Provide the (x, y) coordinate of the cell's center where the given text is located.  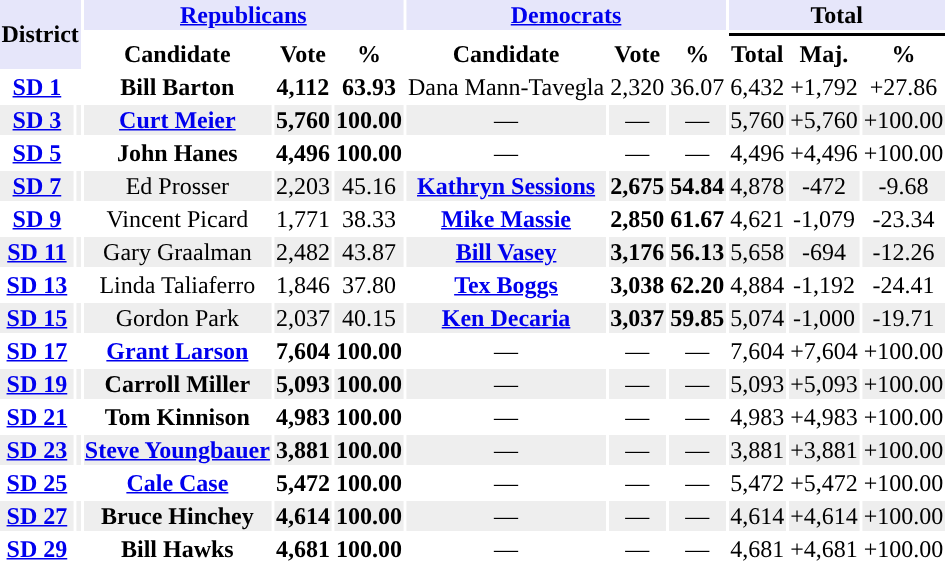
2,037 (302, 318)
Curt Meier (177, 120)
+7,604 (824, 351)
63.93 (368, 87)
Bill Vasey (506, 252)
2,675 (638, 186)
-19.71 (904, 318)
+1,792 (824, 87)
37.80 (368, 285)
+5,093 (824, 384)
Maj. (824, 54)
Vincent Picard (177, 219)
1,771 (302, 219)
56.13 (698, 252)
Dana Mann-Tavegla (506, 87)
SD 5 (37, 153)
+4,983 (824, 417)
+27.86 (904, 87)
6,432 (758, 87)
61.67 (698, 219)
SD 19 (37, 384)
Gary Graalman (177, 252)
Bruce Hinchey (177, 516)
+4,496 (824, 153)
+3,881 (824, 450)
SD 21 (37, 417)
Democrats (566, 15)
+4,614 (824, 516)
SD 17 (37, 351)
4,112 (302, 87)
5,658 (758, 252)
Ken Decaria (506, 318)
4,878 (758, 186)
District (40, 34)
3,038 (638, 285)
54.84 (698, 186)
Steve Youngbauer (177, 450)
4,621 (758, 219)
2,482 (302, 252)
-1,000 (824, 318)
36.07 (698, 87)
43.87 (368, 252)
SD 3 (37, 120)
2,320 (638, 87)
SD 9 (37, 219)
59.85 (698, 318)
4,884 (758, 285)
Carroll Miller (177, 384)
Kathryn Sessions (506, 186)
SD 23 (37, 450)
+5,760 (824, 120)
SD 1 (37, 87)
John Hanes (177, 153)
2,850 (638, 219)
-12.26 (904, 252)
SD 11 (37, 252)
38.33 (368, 219)
Republicans (243, 15)
2,203 (302, 186)
Gordon Park (177, 318)
45.16 (368, 186)
1,846 (302, 285)
Tex Boggs (506, 285)
40.15 (368, 318)
62.20 (698, 285)
Bill Barton (177, 87)
Cale Case (177, 483)
3,176 (638, 252)
Mike Massie (506, 219)
Ed Prosser (177, 186)
5,074 (758, 318)
-472 (824, 186)
-23.34 (904, 219)
SD 7 (37, 186)
SD 27 (37, 516)
-1,079 (824, 219)
Tom Kinnison (177, 417)
SD 25 (37, 483)
3,037 (638, 318)
-24.41 (904, 285)
-1,192 (824, 285)
SD 15 (37, 318)
Linda Taliaferro (177, 285)
+5,472 (824, 483)
-9.68 (904, 186)
SD 13 (37, 285)
-694 (824, 252)
Grant Larson (177, 351)
